Search for the cell housing the specified text and yield its (x, y) center coordinate. 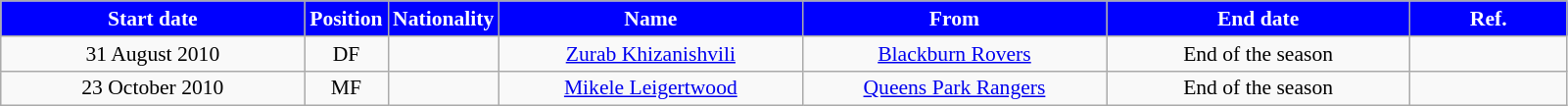
Name (650, 19)
23 October 2010 (153, 88)
Start date (153, 19)
31 August 2010 (153, 54)
Nationality (443, 19)
MF (347, 88)
Queens Park Rangers (954, 88)
Zurab Khizanishvili (650, 54)
Position (347, 19)
Blackburn Rovers (954, 54)
DF (347, 54)
End date (1259, 19)
From (954, 19)
Ref. (1489, 19)
Mikele Leigertwood (650, 88)
